Search for the cell housing the specified text and yield its (x, y) center coordinate. 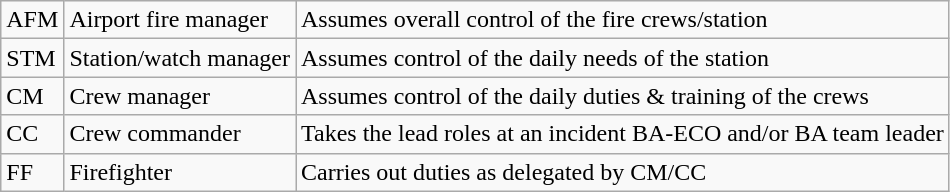
Assumes control of the daily needs of the station (623, 58)
CM (32, 96)
Carries out duties as delegated by CM/CC (623, 172)
FF (32, 172)
AFM (32, 20)
STM (32, 58)
Firefighter (180, 172)
CC (32, 134)
Assumes overall control of the fire crews/station (623, 20)
Assumes control of the daily duties & training of the crews (623, 96)
Crew manager (180, 96)
Crew commander (180, 134)
Takes the lead roles at an incident BA-ECO and/or BA team leader (623, 134)
Airport fire manager (180, 20)
Station/watch manager (180, 58)
